Find where the given text appears and provide that cell's center as [X, Y] coordinate. 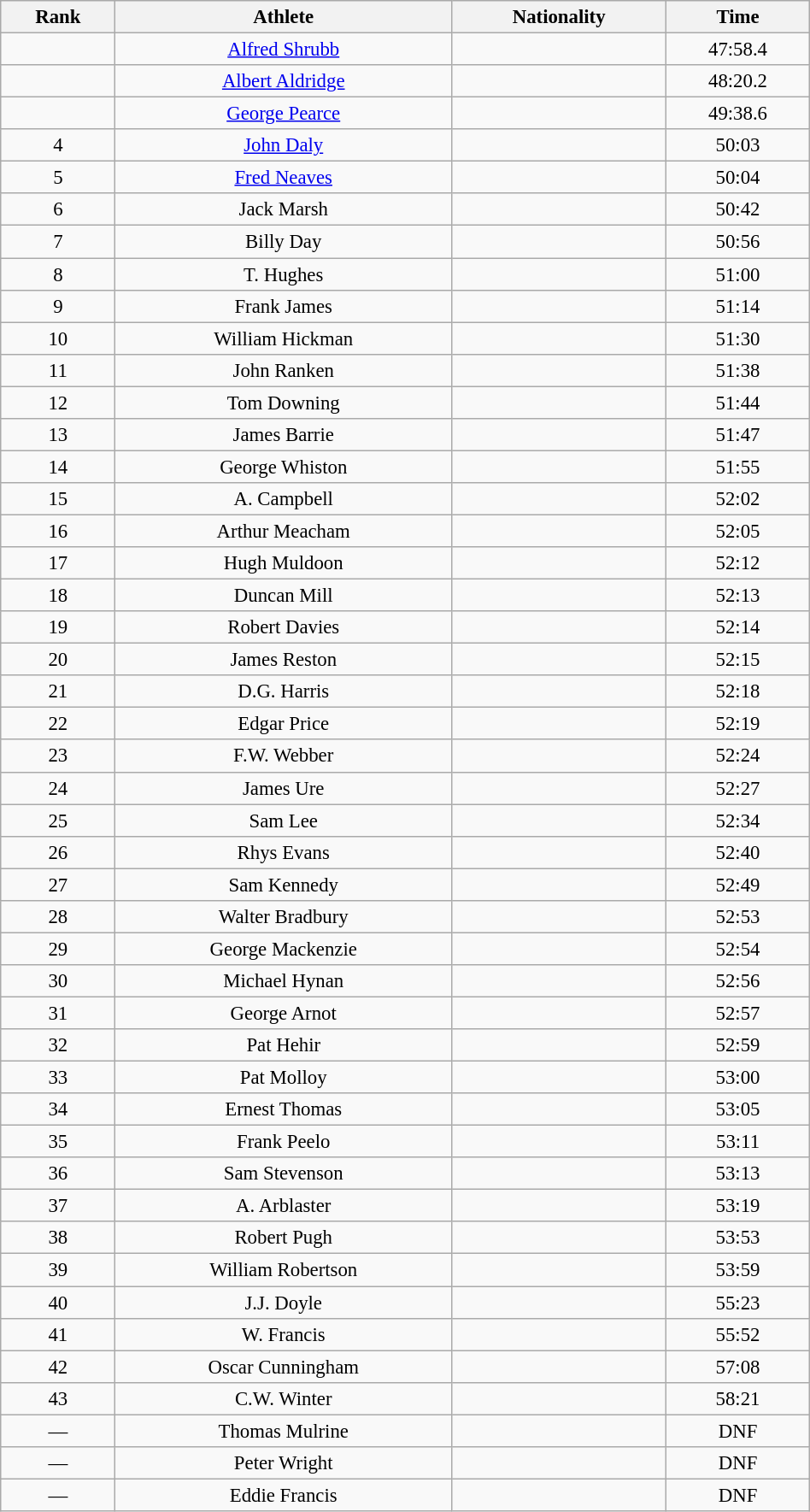
13 [58, 435]
15 [58, 499]
George Mackenzie [284, 949]
22 [58, 724]
52:59 [738, 1045]
52:24 [738, 756]
51:47 [738, 435]
53:13 [738, 1174]
12 [58, 403]
Athlete [284, 17]
Robert Pugh [284, 1238]
Edgar Price [284, 724]
27 [58, 885]
52:54 [738, 949]
28 [58, 917]
52:49 [738, 885]
52:34 [738, 821]
51:38 [738, 370]
21 [58, 691]
Pat Molloy [284, 1078]
52:27 [738, 788]
52:05 [738, 531]
53:53 [738, 1238]
Ernest Thomas [284, 1109]
42 [58, 1367]
James Barrie [284, 435]
35 [58, 1142]
Time [738, 17]
51:44 [738, 403]
50:04 [738, 178]
George Whiston [284, 467]
Robert Davies [284, 627]
10 [58, 338]
20 [58, 660]
14 [58, 467]
George Arnot [284, 1013]
52:13 [738, 596]
36 [58, 1174]
51:55 [738, 467]
W. Francis [284, 1334]
43 [58, 1398]
52:18 [738, 691]
30 [58, 981]
24 [58, 788]
52:02 [738, 499]
33 [58, 1078]
41 [58, 1334]
52:15 [738, 660]
55:52 [738, 1334]
52:56 [738, 981]
Sam Stevenson [284, 1174]
25 [58, 821]
53:00 [738, 1078]
Sam Kennedy [284, 885]
53:05 [738, 1109]
49:38.6 [738, 114]
50:03 [738, 145]
William Hickman [284, 338]
Alfred Shrubb [284, 50]
5 [58, 178]
52:14 [738, 627]
Albert Aldridge [284, 81]
31 [58, 1013]
51:30 [738, 338]
52:53 [738, 917]
8 [58, 274]
Rhys Evans [284, 852]
Thomas Mulrine [284, 1431]
32 [58, 1045]
9 [58, 306]
Michael Hynan [284, 981]
F.W. Webber [284, 756]
53:11 [738, 1142]
A. Campbell [284, 499]
James Ure [284, 788]
William Robertson [284, 1270]
Frank James [284, 306]
Eddie Francis [284, 1495]
Duncan Mill [284, 596]
51:00 [738, 274]
29 [58, 949]
26 [58, 852]
Peter Wright [284, 1463]
Walter Bradbury [284, 917]
47:58.4 [738, 50]
19 [58, 627]
A. Arblaster [284, 1206]
Fred Neaves [284, 178]
George Pearce [284, 114]
58:21 [738, 1398]
Nationality [559, 17]
Jack Marsh [284, 209]
J.J. Doyle [284, 1303]
39 [58, 1270]
52:57 [738, 1013]
7 [58, 242]
53:59 [738, 1270]
Oscar Cunningham [284, 1367]
48:20.2 [738, 81]
11 [58, 370]
40 [58, 1303]
Frank Peelo [284, 1142]
T. Hughes [284, 274]
50:56 [738, 242]
Sam Lee [284, 821]
John Ranken [284, 370]
16 [58, 531]
38 [58, 1238]
Billy Day [284, 242]
51:14 [738, 306]
Hugh Muldoon [284, 563]
C.W. Winter [284, 1398]
6 [58, 209]
52:12 [738, 563]
Rank [58, 17]
Tom Downing [284, 403]
34 [58, 1109]
55:23 [738, 1303]
52:40 [738, 852]
Arthur Meacham [284, 531]
18 [58, 596]
John Daly [284, 145]
Pat Hehir [284, 1045]
50:42 [738, 209]
57:08 [738, 1367]
4 [58, 145]
23 [58, 756]
37 [58, 1206]
D.G. Harris [284, 691]
James Reston [284, 660]
17 [58, 563]
53:19 [738, 1206]
52:19 [738, 724]
